Scan for the cell matching the given text and deliver its (X, Y) coordinate at center. 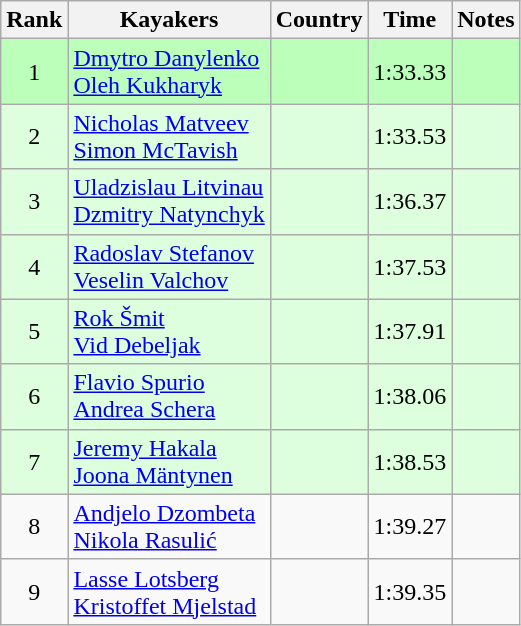
Notes (486, 20)
7 (34, 462)
Kayakers (169, 20)
1:39.27 (410, 526)
1:36.37 (410, 202)
Dmytro DanylenkoOleh Kukharyk (169, 72)
1:33.33 (410, 72)
9 (34, 592)
3 (34, 202)
Nicholas MatveevSimon McTavish (169, 136)
Flavio SpurioAndrea Schera (169, 396)
1:37.53 (410, 266)
Andjelo DzombetaNikola Rasulić (169, 526)
Country (319, 20)
Radoslav StefanovVeselin Valchov (169, 266)
1:37.91 (410, 332)
5 (34, 332)
8 (34, 526)
Time (410, 20)
1:38.53 (410, 462)
1:33.53 (410, 136)
Lasse LotsbergKristoffet Mjelstad (169, 592)
1:39.35 (410, 592)
6 (34, 396)
Jeremy HakalaJoona Mäntynen (169, 462)
Uladzislau LitvinauDzmitry Natynchyk (169, 202)
4 (34, 266)
2 (34, 136)
1:38.06 (410, 396)
1 (34, 72)
Rank (34, 20)
Rok ŠmitVid Debeljak (169, 332)
